Return the [x, y] coordinate for the center point of the cell that contains the specified text.  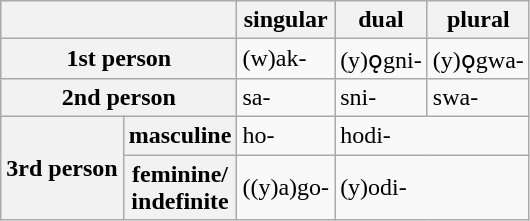
sni- [382, 97]
2nd person [119, 97]
(y)ǫgwa- [478, 59]
ho- [286, 135]
sa- [286, 97]
(y)odi- [432, 186]
plural [478, 20]
singular [286, 20]
swa- [478, 97]
dual [382, 20]
3rd person [62, 168]
(w)ak- [286, 59]
hodi- [432, 135]
((y)a)go- [286, 186]
(y)ǫgni- [382, 59]
1st person [119, 59]
masculine [180, 135]
feminine/indefinite [180, 186]
